Pinpoint the cell where the given text exists, returning its [X, Y] midpoint coordinate. 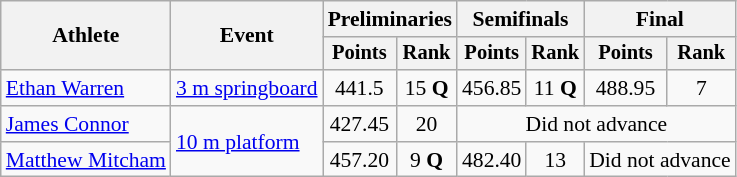
Athlete [86, 36]
Event [247, 36]
427.45 [360, 124]
20 [426, 124]
3 m springboard [247, 88]
James Connor [86, 124]
10 m platform [247, 142]
15 Q [426, 88]
Preliminaries [390, 19]
11 Q [555, 88]
Final [660, 19]
Ethan Warren [86, 88]
Did not advance [596, 124]
Semifinals [520, 19]
441.5 [360, 88]
456.85 [492, 88]
7 [702, 88]
488.95 [626, 88]
